For the text-containing cell, return its midpoint in [x, y] coordinate format. 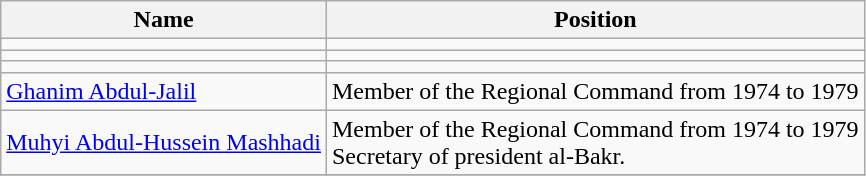
Ghanim Abdul-Jalil [164, 91]
Muhyi Abdul-Hussein Mashhadi [164, 142]
Position [595, 20]
Member of the Regional Command from 1974 to 1979 [595, 91]
Name [164, 20]
Member of the Regional Command from 1974 to 1979 Secretary of president al-Bakr. [595, 142]
